Locate the cell with the specified text and output its [X, Y] center coordinate. 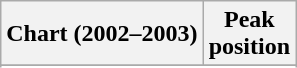
Peakposition [249, 34]
Chart (2002–2003) [102, 34]
